Detect which cell encompasses the target text, then output its [x, y] center coordinate. 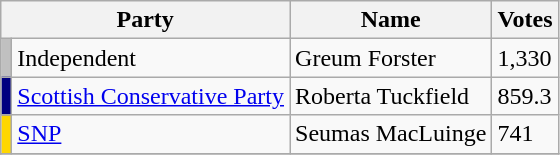
Name [391, 20]
Votes [525, 20]
741 [525, 134]
SNP [151, 134]
Greum Forster [391, 58]
859.3 [525, 96]
Roberta Tuckfield [391, 96]
Scottish Conservative Party [151, 96]
Seumas MacLuinge [391, 134]
Party [146, 20]
1,330 [525, 58]
Independent [151, 58]
